For the text-containing cell, return its midpoint in (x, y) coordinate format. 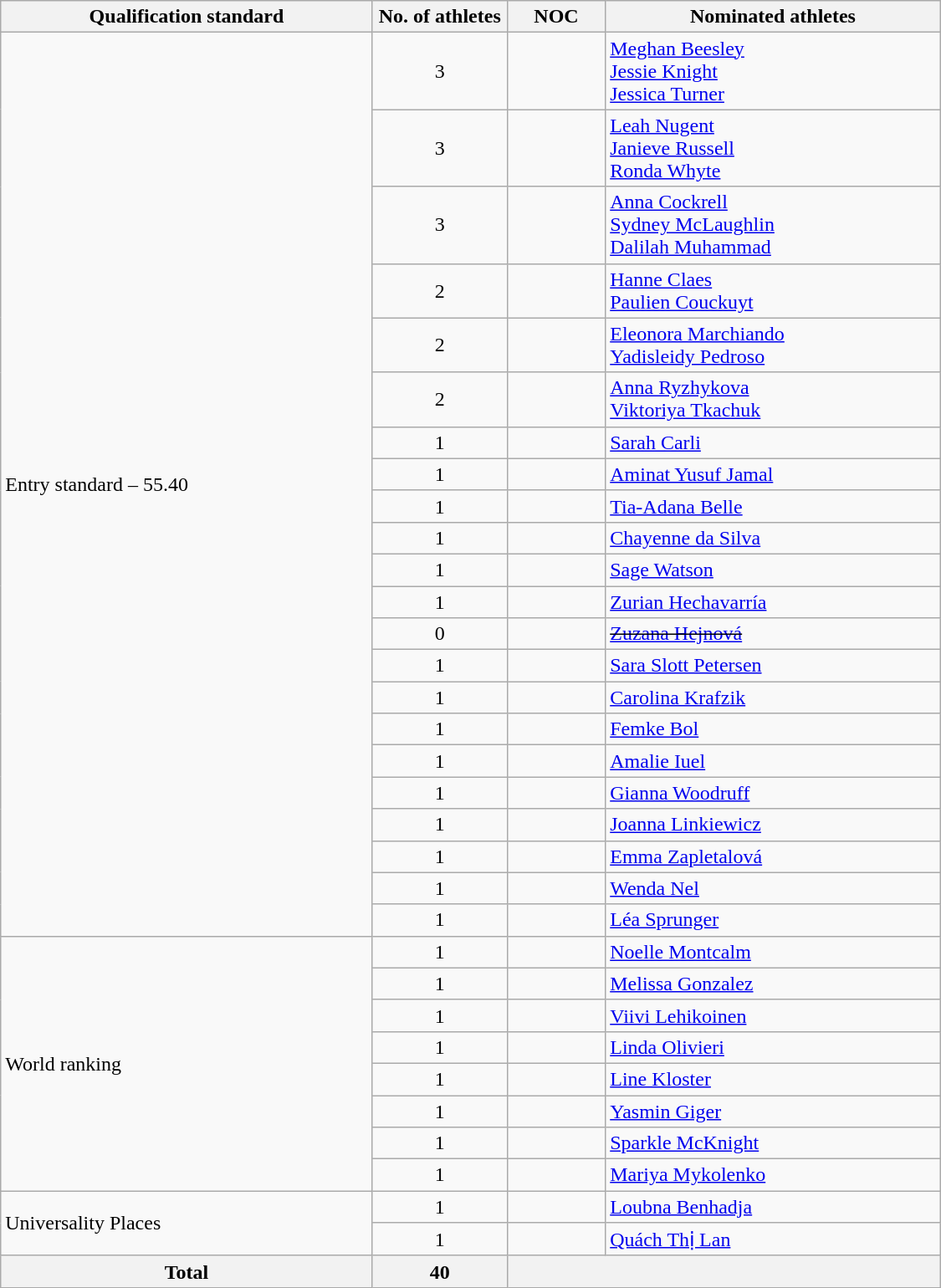
No. of athletes (440, 17)
Line Kloster (773, 1079)
Entry standard – 55.40 (187, 484)
Noelle Montcalm (773, 952)
Emma Zapletalová (773, 856)
Aminat Yusuf Jamal (773, 474)
Nominated athletes (773, 17)
40 (440, 1271)
Yasmin Giger (773, 1112)
Leah NugentJanieve RussellRonda Whyte (773, 148)
Quách Thị Lan (773, 1239)
Tia-Adana Belle (773, 506)
NOC (555, 17)
Anna CockrellSydney McLaughlinDalilah Muhammad (773, 225)
Universality Places (187, 1224)
Sparkle McKnight (773, 1143)
Viivi Lehikoinen (773, 1015)
Sage Watson (773, 570)
Amalie Iuel (773, 761)
Zuzana Hejnová (773, 634)
Meghan BeesleyJessie KnightJessica Turner (773, 71)
Total (187, 1271)
Qualification standard (187, 17)
Wenda Nel (773, 888)
Carolina Krafzik (773, 698)
Gianna Woodruff (773, 793)
Loubna Benhadja (773, 1207)
Chayenne da Silva (773, 538)
Hanne ClaesPaulien Couckuyt (773, 291)
Femke Bol (773, 729)
Melissa Gonzalez (773, 984)
Léa Sprunger (773, 920)
Anna RyzhykovaViktoriya Tkachuk (773, 400)
Eleonora MarchiandoYadisleidy Pedroso (773, 345)
Mariya Mykolenko (773, 1175)
Linda Olivieri (773, 1047)
Zurian Hechavarría (773, 601)
Sarah Carli (773, 442)
Joanna Linkiewicz (773, 825)
0 (440, 634)
World ranking (187, 1063)
Sara Slott Petersen (773, 666)
